Extract the [x, y] coordinate from the center of the cell holding the provided text.  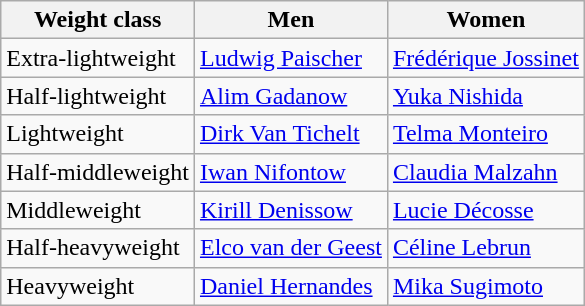
Iwan Nifontow [290, 172]
Claudia Malzahn [486, 172]
Middleweight [98, 210]
Women [486, 20]
Half-heavyweight [98, 248]
Kirill Denissow [290, 210]
Daniel Hernandes [290, 286]
Alim Gadanow [290, 96]
Telma Monteiro [486, 134]
Yuka Nishida [486, 96]
Extra-lightweight [98, 58]
Céline Lebrun [486, 248]
Frédérique Jossinet [486, 58]
Lucie Décosse [486, 210]
Half-lightweight [98, 96]
Mika Sugimoto [486, 286]
Dirk Van Tichelt [290, 134]
Weight class [98, 20]
Ludwig Paischer [290, 58]
Men [290, 20]
Elco van der Geest [290, 248]
Lightweight [98, 134]
Half-middleweight [98, 172]
Heavyweight [98, 286]
